For the text-containing cell, return its midpoint in [X, Y] coordinate format. 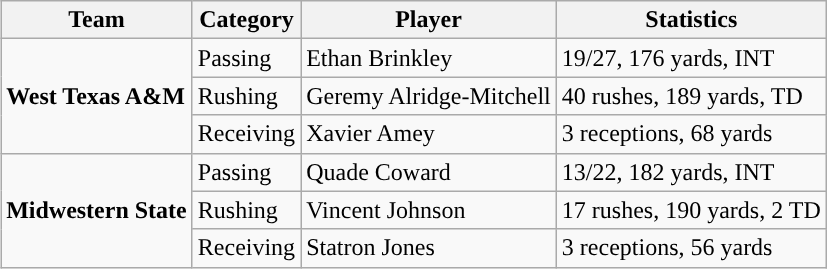
17 rushes, 190 yards, 2 TD [691, 210]
Statistics [691, 20]
Xavier Amey [429, 134]
Midwestern State [97, 210]
Geremy Alridge-Mitchell [429, 96]
13/22, 182 yards, INT [691, 172]
Team [97, 20]
3 receptions, 56 yards [691, 248]
Player [429, 20]
Category [246, 20]
19/27, 176 yards, INT [691, 58]
Vincent Johnson [429, 210]
Quade Coward [429, 172]
Statron Jones [429, 248]
40 rushes, 189 yards, TD [691, 96]
3 receptions, 68 yards [691, 134]
West Texas A&M [97, 96]
Ethan Brinkley [429, 58]
